From the cell containing the given text, extract its center point as [x, y] coordinate. 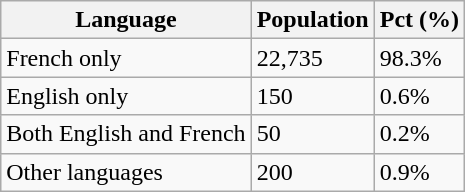
22,735 [312, 58]
Both English and French [126, 134]
200 [312, 172]
Language [126, 20]
98.3% [419, 58]
Population [312, 20]
50 [312, 134]
150 [312, 96]
0.6% [419, 96]
French only [126, 58]
0.9% [419, 172]
Other languages [126, 172]
English only [126, 96]
0.2% [419, 134]
Pct (%) [419, 20]
